Return the (X, Y) coordinate for the center point of the cell that contains the specified text.  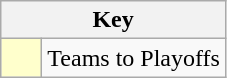
Teams to Playoffs (134, 58)
Key (114, 20)
